Return [X, Y] of the center of cell containing provided text 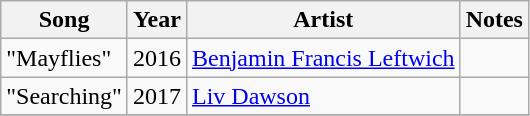
Liv Dawson [323, 96]
"Searching" [64, 96]
Song [64, 20]
2017 [156, 96]
Benjamin Francis Leftwich [323, 58]
Year [156, 20]
Artist [323, 20]
2016 [156, 58]
"Mayflies" [64, 58]
Notes [494, 20]
